Identify which cell holds the provided text, then report its (x, y) central coordinate. 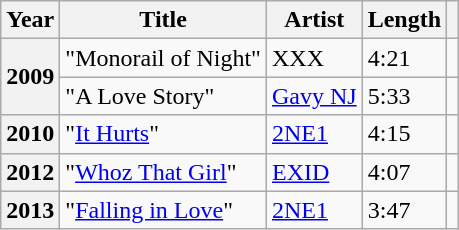
4:21 (404, 58)
Year (30, 20)
2013 (30, 210)
EXID (314, 172)
"It Hurts" (164, 134)
2012 (30, 172)
"Monorail of Night" (164, 58)
3:47 (404, 210)
"Whoz That Girl" (164, 172)
"A Love Story" (164, 96)
Length (404, 20)
5:33 (404, 96)
2009 (30, 77)
4:15 (404, 134)
Gavy NJ (314, 96)
4:07 (404, 172)
"Falling in Love" (164, 210)
2010 (30, 134)
XXX (314, 58)
Artist (314, 20)
Title (164, 20)
